Pinpoint the cell where the given text exists, returning its (X, Y) midpoint coordinate. 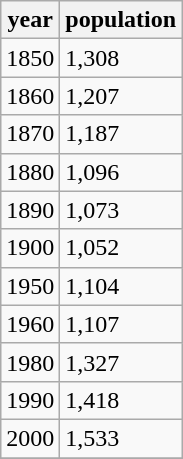
1960 (30, 324)
1880 (30, 172)
2000 (30, 438)
1860 (30, 96)
1,096 (121, 172)
1,418 (121, 400)
1990 (30, 400)
1950 (30, 286)
1890 (30, 210)
year (30, 20)
1,187 (121, 134)
1,327 (121, 362)
1,052 (121, 248)
1870 (30, 134)
1900 (30, 248)
1,104 (121, 286)
1,308 (121, 58)
1,073 (121, 210)
1,207 (121, 96)
1980 (30, 362)
1,533 (121, 438)
1,107 (121, 324)
1850 (30, 58)
population (121, 20)
